Provide the [x, y] coordinate of the cell's center where the given text is located.  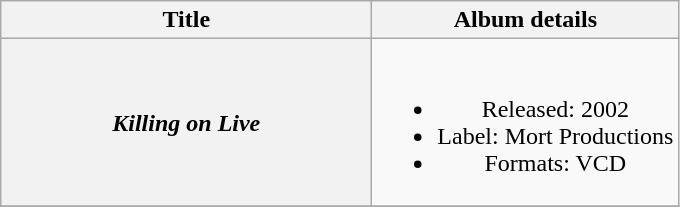
Title [186, 20]
Released: 2002Label: Mort ProductionsFormats: VCD [526, 122]
Album details [526, 20]
Killing on Live [186, 122]
